Return [x, y] of the center of cell containing provided text 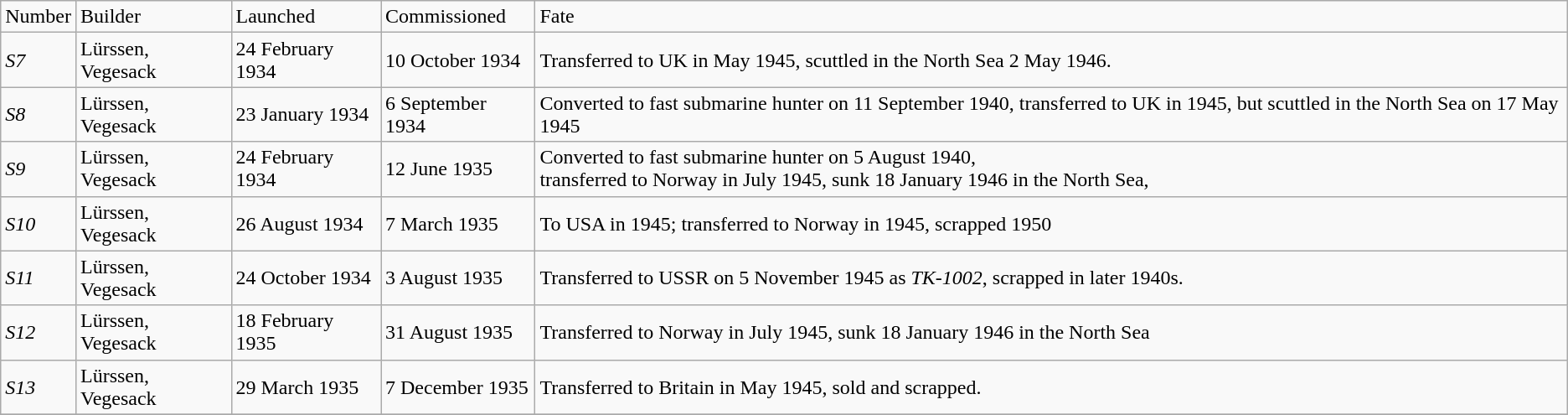
S8 [39, 114]
Transferred to USSR on 5 November 1945 as TK-1002, scrapped in later 1940s. [1051, 278]
S11 [39, 278]
7 March 1935 [457, 223]
S7 [39, 60]
Converted to fast submarine hunter on 11 September 1940, transferred to UK in 1945, but scuttled in the North Sea on 17 May 1945 [1051, 114]
Commissioned [457, 17]
6 September 1934 [457, 114]
7 December 1935 [457, 387]
S9 [39, 169]
24 October 1934 [306, 278]
29 March 1935 [306, 387]
Transferred to Britain in May 1945, sold and scrapped. [1051, 387]
S10 [39, 223]
10 October 1934 [457, 60]
26 August 1934 [306, 223]
Transferred to UK in May 1945, scuttled in the North Sea 2 May 1946. [1051, 60]
S13 [39, 387]
Number [39, 17]
12 June 1935 [457, 169]
Transferred to Norway in July 1945, sunk 18 January 1946 in the North Sea [1051, 332]
To USA in 1945; transferred to Norway in 1945, scrapped 1950 [1051, 223]
Converted to fast submarine hunter on 5 August 1940, transferred to Norway in July 1945, sunk 18 January 1946 in the North Sea, [1051, 169]
3 August 1935 [457, 278]
S12 [39, 332]
18 February 1935 [306, 332]
Builder [153, 17]
Fate [1051, 17]
Launched [306, 17]
23 January 1934 [306, 114]
31 August 1935 [457, 332]
